Determine the (x, y) coordinate at the center of the cell enclosing the given text.  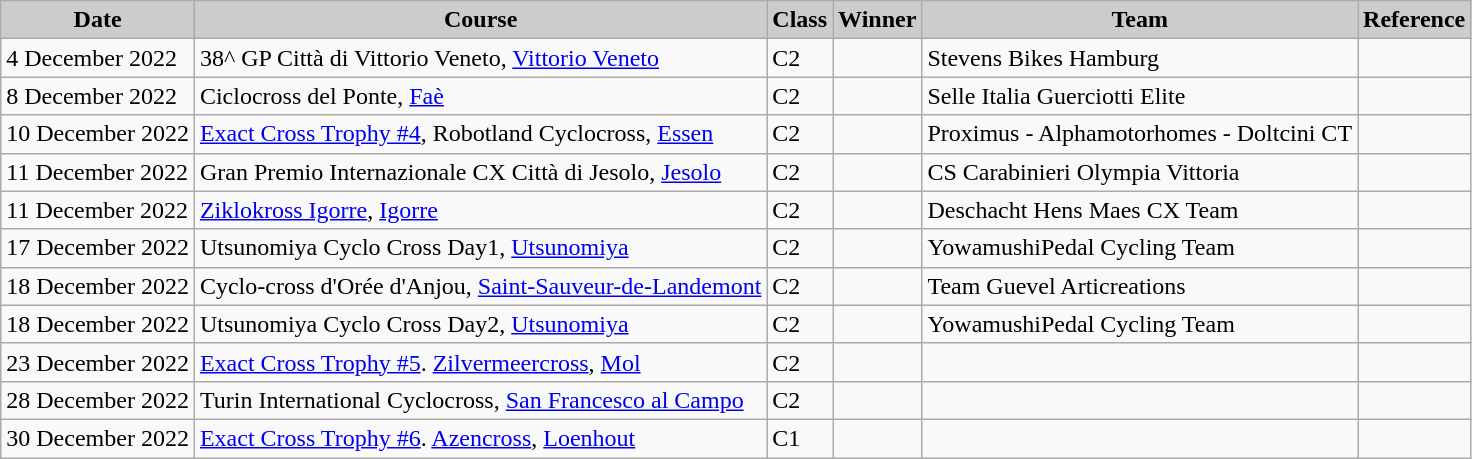
28 December 2022 (98, 400)
4 December 2022 (98, 58)
30 December 2022 (98, 438)
8 December 2022 (98, 96)
17 December 2022 (98, 248)
10 December 2022 (98, 134)
Ciclocross del Ponte, Faè (480, 96)
Exact Cross Trophy #5. Zilvermeercross, Mol (480, 362)
Course (480, 20)
Class (800, 20)
Proximus - Alphamotorhomes - Doltcini CT (1140, 134)
Ziklokross Igorre, Igorre (480, 210)
C1 (800, 438)
Utsunomiya Cyclo Cross Day1, Utsunomiya (480, 248)
Exact Cross Trophy #6. Azencross, Loenhout (480, 438)
Selle Italia Guerciotti Elite (1140, 96)
23 December 2022 (98, 362)
Team Guevel Articreations (1140, 286)
Winner (878, 20)
Turin International Cyclocross, San Francesco al Campo (480, 400)
Utsunomiya Cyclo Cross Day2, Utsunomiya (480, 324)
CS Carabinieri Olympia Vittoria (1140, 172)
Deschacht Hens Maes CX Team (1140, 210)
Date (98, 20)
Stevens Bikes Hamburg (1140, 58)
38^ GP Città di Vittorio Veneto, Vittorio Veneto (480, 58)
Gran Premio Internazionale CX Città di Jesolo, Jesolo (480, 172)
Team (1140, 20)
Reference (1414, 20)
Cyclo-cross d'Orée d'Anjou, Saint-Sauveur-de-Landemont (480, 286)
Exact Cross Trophy #4, Robotland Cyclocross, Essen (480, 134)
